Pinpoint the cell where the given text exists, returning its (x, y) midpoint coordinate. 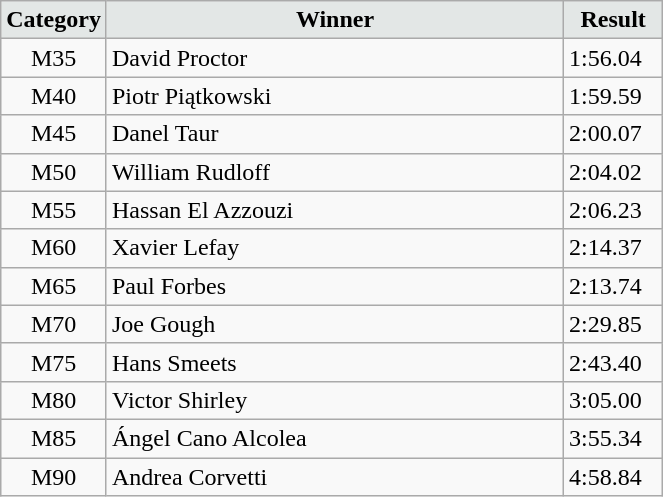
M85 (54, 438)
William Rudloff (334, 172)
2:14.37 (614, 248)
Hans Smeets (334, 362)
Ángel Cano Alcolea (334, 438)
Result (614, 20)
2:43.40 (614, 362)
M50 (54, 172)
Piotr Piątkowski (334, 96)
2:29.85 (614, 324)
2:06.23 (614, 210)
2:00.07 (614, 134)
M35 (54, 58)
M60 (54, 248)
Joe Gough (334, 324)
M65 (54, 286)
Andrea Corvetti (334, 477)
M70 (54, 324)
M45 (54, 134)
M40 (54, 96)
David Proctor (334, 58)
Hassan El Azzouzi (334, 210)
1:56.04 (614, 58)
2:13.74 (614, 286)
Danel Taur (334, 134)
M75 (54, 362)
3:55.34 (614, 438)
M80 (54, 400)
Victor Shirley (334, 400)
Winner (334, 20)
4:58.84 (614, 477)
Paul Forbes (334, 286)
1:59.59 (614, 96)
2:04.02 (614, 172)
Xavier Lefay (334, 248)
M55 (54, 210)
3:05.00 (614, 400)
M90 (54, 477)
Category (54, 20)
